Detect which cell encompasses the target text, then output its (X, Y) center coordinate. 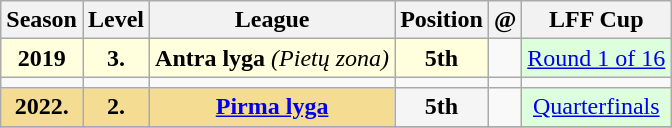
Pirma lyga (272, 107)
2019 (42, 58)
2. (116, 107)
Position (442, 20)
3. (116, 58)
Quarterfinals (596, 107)
LFF Cup (596, 20)
League (272, 20)
Antra lyga (Pietų zona) (272, 58)
Season (42, 20)
Round 1 of 16 (596, 58)
Level (116, 20)
@ (504, 20)
2022. (42, 107)
